Determine the [X, Y] coordinate at the center of the cell enclosing the given text.  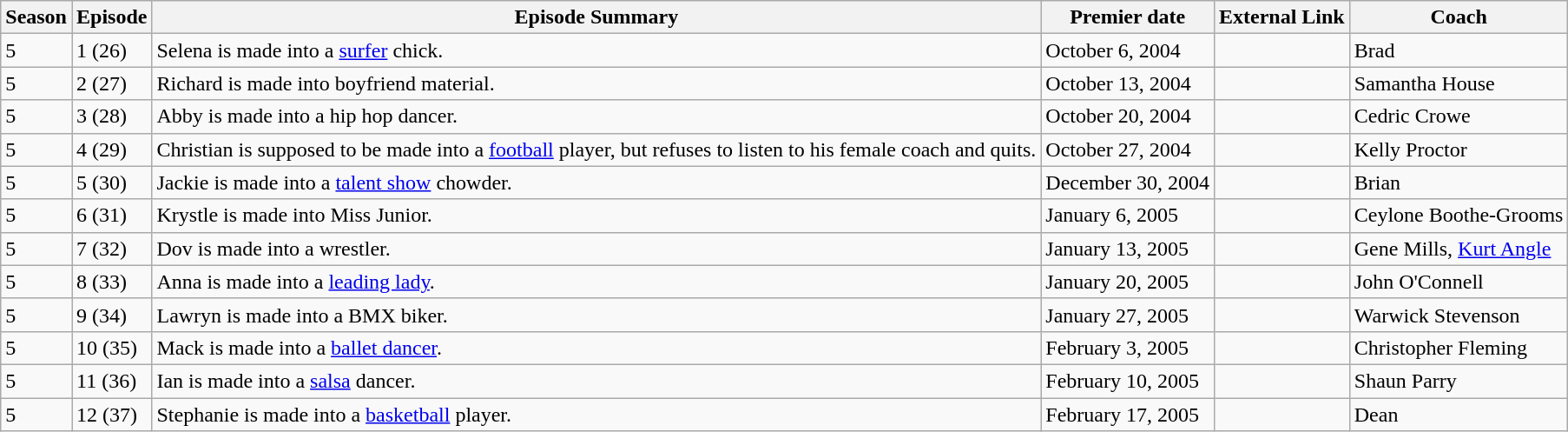
January 6, 2005 [1128, 216]
Season [36, 17]
Samantha House [1459, 83]
Abby is made into a hip hop dancer. [596, 116]
Cedric Crowe [1459, 116]
Shaun Parry [1459, 381]
Episode [111, 17]
January 20, 2005 [1128, 282]
Jackie is made into a talent show chowder. [596, 183]
January 13, 2005 [1128, 249]
Dov is made into a wrestler. [596, 249]
December 30, 2004 [1128, 183]
1 (26) [111, 50]
12 (37) [111, 415]
9 (34) [111, 315]
Warwick Stevenson [1459, 315]
4 (29) [111, 150]
October 27, 2004 [1128, 150]
10 (35) [111, 348]
January 27, 2005 [1128, 315]
Dean [1459, 415]
Stephanie is made into a basketball player. [596, 415]
February 3, 2005 [1128, 348]
Anna is made into a leading lady. [596, 282]
3 (28) [111, 116]
Coach [1459, 17]
Selena is made into a surfer chick. [596, 50]
5 (30) [111, 183]
6 (31) [111, 216]
8 (33) [111, 282]
Premier date [1128, 17]
October 6, 2004 [1128, 50]
11 (36) [111, 381]
Mack is made into a ballet dancer. [596, 348]
Krystle is made into Miss Junior. [596, 216]
Episode Summary [596, 17]
Kelly Proctor [1459, 150]
7 (32) [111, 249]
Brian [1459, 183]
Ian is made into a salsa dancer. [596, 381]
Christopher Fleming [1459, 348]
Brad [1459, 50]
February 17, 2005 [1128, 415]
Lawryn is made into a BMX biker. [596, 315]
Gene Mills, Kurt Angle [1459, 249]
2 (27) [111, 83]
Richard is made into boyfriend material. [596, 83]
John O'Connell [1459, 282]
February 10, 2005 [1128, 381]
October 13, 2004 [1128, 83]
External Link [1281, 17]
Ceylone Boothe-Grooms [1459, 216]
October 20, 2004 [1128, 116]
Christian is supposed to be made into a football player, but refuses to listen to his female coach and quits. [596, 150]
